Scan for the cell matching the given text and deliver its [X, Y] coordinate at center. 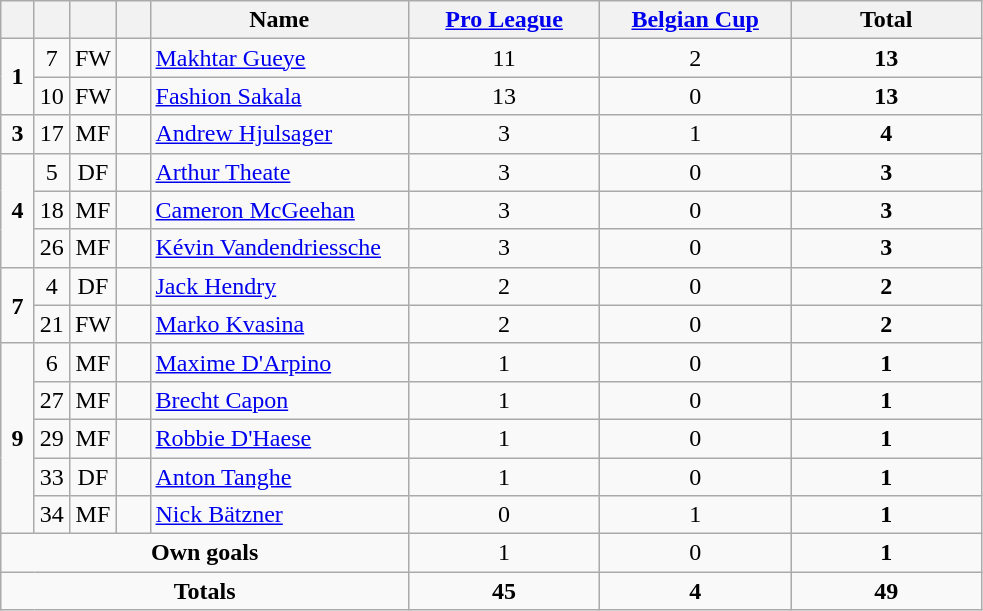
Own goals [205, 553]
18 [52, 210]
Marko Kvasina [280, 324]
Fashion Sakala [280, 96]
Belgian Cup [696, 20]
Name [280, 20]
Total [886, 20]
Kévin Vandendriessche [280, 248]
Makhtar Gueye [280, 58]
34 [52, 515]
Maxime D'Arpino [280, 362]
33 [52, 477]
Robbie D'Haese [280, 438]
45 [504, 591]
10 [52, 96]
Pro League [504, 20]
29 [52, 438]
26 [52, 248]
9 [18, 438]
Anton Tanghe [280, 477]
Brecht Capon [280, 400]
5 [52, 172]
Totals [205, 591]
Jack Hendry [280, 286]
Arthur Theate [280, 172]
27 [52, 400]
21 [52, 324]
Andrew Hjulsager [280, 134]
17 [52, 134]
Cameron McGeehan [280, 210]
11 [504, 58]
49 [886, 591]
6 [52, 362]
Nick Bätzner [280, 515]
